Search for the cell housing the specified text and yield its (x, y) center coordinate. 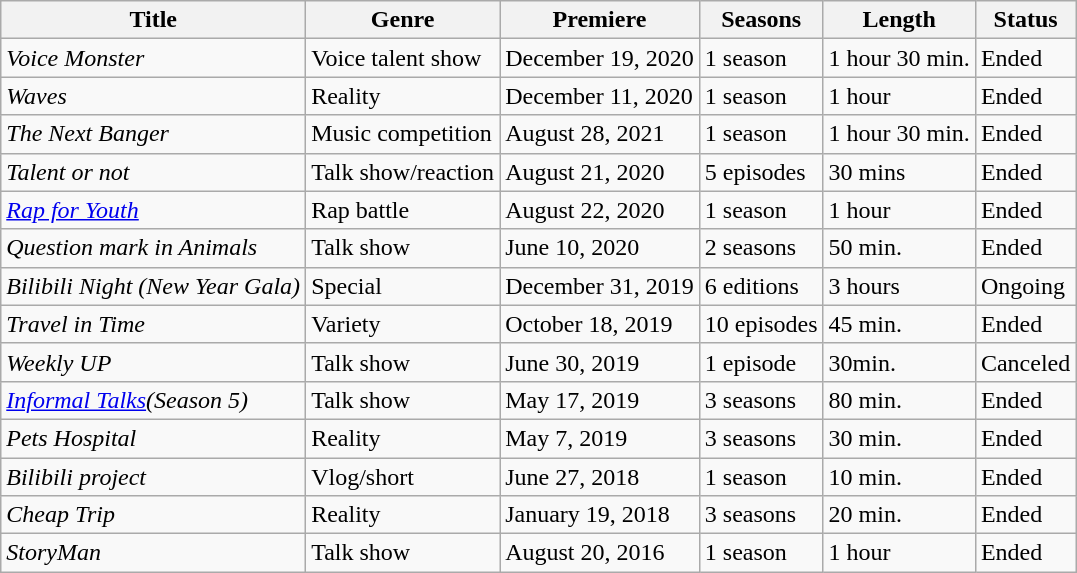
December 11, 2020 (600, 96)
80 min. (899, 400)
Cheap Trip (154, 515)
January 19, 2018 (600, 515)
October 18, 2019 (600, 324)
June 10, 2020 (600, 248)
Travel in Time (154, 324)
1 episode (761, 362)
May 7, 2019 (600, 438)
Waves (154, 96)
Rap for Youth (154, 210)
Pets Hospital (154, 438)
20 min. (899, 515)
45 min. (899, 324)
Canceled (1025, 362)
Length (899, 20)
Rap battle (403, 210)
June 27, 2018 (600, 477)
Title (154, 20)
Question mark in Animals (154, 248)
Special (403, 286)
August 21, 2020 (600, 172)
Bilibili Night (New Year Gala) (154, 286)
10 min. (899, 477)
Status (1025, 20)
5 episodes (761, 172)
December 19, 2020 (600, 58)
Music competition (403, 134)
Premiere (600, 20)
Talk show/reaction (403, 172)
30min. (899, 362)
August 22, 2020 (600, 210)
2 seasons (761, 248)
Genre (403, 20)
Informal Talks(Season 5) (154, 400)
StoryMan (154, 553)
Voice Monster (154, 58)
30 min. (899, 438)
Seasons (761, 20)
Vlog/short (403, 477)
30 mins (899, 172)
Voice talent show (403, 58)
August 28, 2021 (600, 134)
June 30, 2019 (600, 362)
December 31, 2019 (600, 286)
6 editions (761, 286)
Weekly UP (154, 362)
The Next Banger (154, 134)
Talent or not (154, 172)
50 min. (899, 248)
August 20, 2016 (600, 553)
3 hours (899, 286)
10 episodes (761, 324)
Variety (403, 324)
Ongoing (1025, 286)
May 17, 2019 (600, 400)
Bilibili project (154, 477)
